Locate the cell with the specified text and output its (x, y) center coordinate. 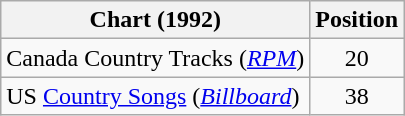
Position (357, 20)
20 (357, 58)
US Country Songs (Billboard) (156, 96)
Chart (1992) (156, 20)
38 (357, 96)
Canada Country Tracks (RPM) (156, 58)
